Detect which cell encompasses the target text, then output its [X, Y] center coordinate. 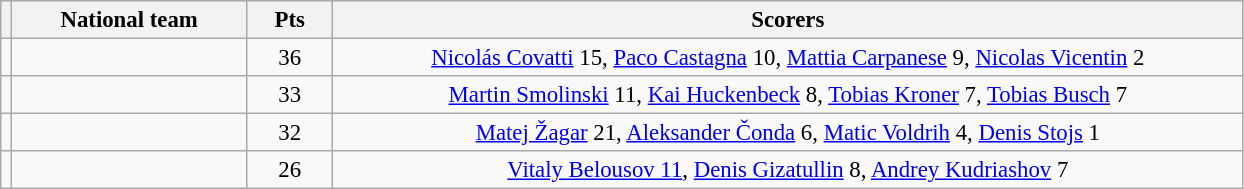
Nicolás Covatti 15, Paco Castagna 10, Mattia Carpanese 9, Nicolas Vicentin 2 [788, 58]
Vitaly Belousov 11, Denis Gizatullin 8, Andrey Kudriashov 7 [788, 170]
Martin Smolinski 11, Kai Huckenbeck 8, Tobias Kroner 7, Tobias Busch 7 [788, 95]
36 [290, 58]
32 [290, 133]
26 [290, 170]
Scorers [788, 20]
Pts [290, 20]
Matej Žagar 21, Aleksander Čonda 6, Matic Voldrih 4, Denis Stojs 1 [788, 133]
National team [129, 20]
33 [290, 95]
